Determine the (X, Y) coordinate at the center of the cell enclosing the given text.  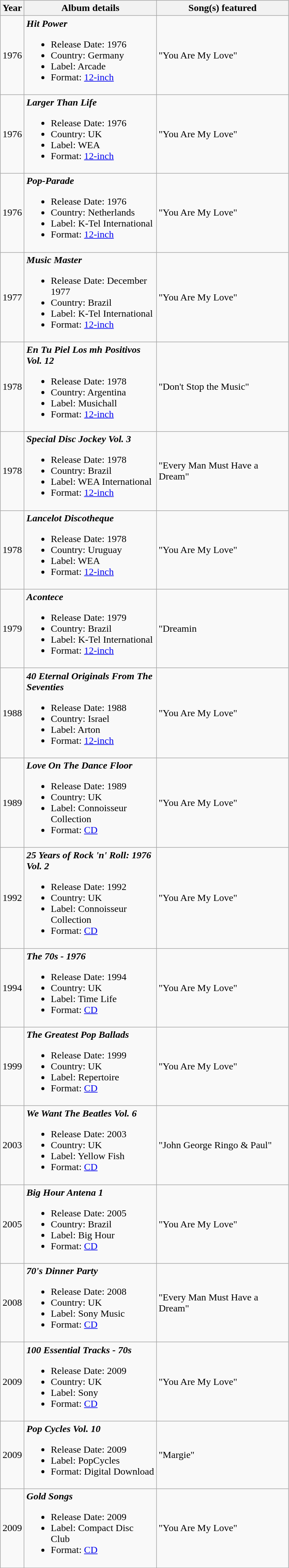
Special Disc Jockey Vol. 3Release Date: 1978Country: BrazilLabel: WEA InternationalFormat: 12-inch (90, 471)
100 Essential Tracks - 70sRelease Date: 2009Country: UKLabel: SonyFormat: CD (90, 1382)
Love On The Dance FloorRelease Date: 1989Country: UKLabel: Connoisseur CollectionFormat: CD (90, 802)
1988 (12, 713)
"John George Ringo & Paul" (223, 1145)
1977 (12, 297)
Larger Than LifeRelease Date: 1976Country: UKLabel: WEAFormat: 12-inch (90, 134)
1979 (12, 628)
"Don't Stop the Music" (223, 387)
Album details (90, 8)
"Dreamin (223, 628)
Pop-ParadeRelease Date: 1976Country: NetherlandsLabel: K-Tel InternationalFormat: 12-inch (90, 213)
1999 (12, 1067)
Pop Cycles Vol. 10Release Date: 2009Label: PopCyclesFormat: Digital Download (90, 1455)
70's Dinner PartyRelease Date: 2008Country: UKLabel: Sony MusicFormat: CD (90, 1303)
En Tu Piel Los mh Positivos Vol. 12Release Date: 1978Country: ArgentinaLabel: MusichallFormat: 12-inch (90, 387)
Song(s) featured (223, 8)
25 Years of Rock 'n' Roll: 1976 Vol. 2Release Date: 1992Country: UKLabel: Connoisseur CollectionFormat: CD (90, 898)
We Want The Beatles Vol. 6Release Date: 2003Country: UKLabel: Yellow FishFormat: CD (90, 1145)
"Margie" (223, 1455)
AconteceRelease Date: 1979Country: BrazilLabel: K-Tel InternationalFormat: 12-inch (90, 628)
Gold SongsRelease Date: 2009Label: Compact Disc ClubFormat: CD (90, 1528)
Year (12, 8)
Hit PowerRelease Date: 1976Country: GermanyLabel: ArcadeFormat: 12-inch (90, 55)
1992 (12, 898)
The Greatest Pop BalladsRelease Date: 1999Country: UKLabel: RepertoireFormat: CD (90, 1067)
2005 (12, 1224)
The 70s - 1976Release Date: 1994Country: UKLabel: Time LifeFormat: CD (90, 988)
Lancelot DiscothequeRelease Date: 1978Country: UruguayLabel: WEAFormat: 12-inch (90, 550)
2003 (12, 1145)
40 Eternal Originals From The SeventiesRelease Date: 1988Country: IsraelLabel: ArtonFormat: 12-inch (90, 713)
Big Hour Antena 1Release Date: 2005Country: BrazilLabel: Big HourFormat: CD (90, 1224)
Music MasterRelease Date: December 1977Country: BrazilLabel: K-Tel InternationalFormat: 12-inch (90, 297)
1989 (12, 802)
2008 (12, 1303)
1994 (12, 988)
